Output the (X, Y) coordinate of the center of the cell containing the given text.  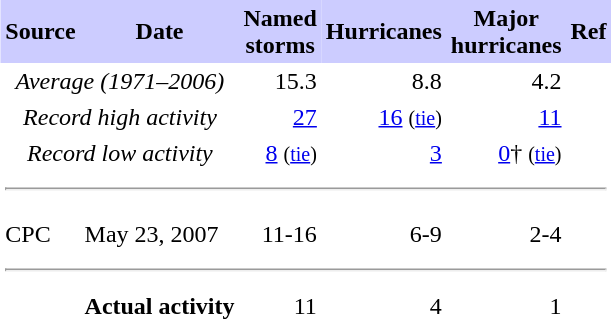
16 (tie) (384, 117)
2-4 (506, 234)
CPC (40, 234)
0† (tie) (506, 153)
8 (tie) (280, 153)
11-16 (280, 234)
8.8 (384, 81)
3 (384, 153)
27 (280, 117)
May 23, 2007 (160, 234)
Date (160, 32)
Majorhurricanes (506, 32)
Ref (588, 32)
Source (40, 32)
4.2 (506, 81)
11 (506, 117)
Average (1971–2006) (120, 81)
Namedstorms (280, 32)
Hurricanes (384, 32)
6-9 (384, 234)
Record high activity (120, 117)
Record low activity (120, 153)
15.3 (280, 81)
